From the cell containing the given text, extract its center point as [x, y] coordinate. 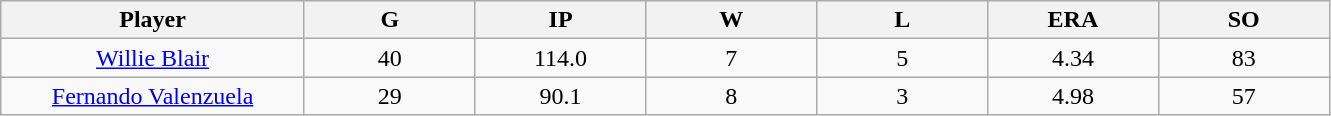
G [390, 20]
SO [1244, 20]
4.98 [1074, 96]
Fernando Valenzuela [153, 96]
7 [732, 58]
Willie Blair [153, 58]
4.34 [1074, 58]
40 [390, 58]
90.1 [560, 96]
3 [902, 96]
Player [153, 20]
L [902, 20]
5 [902, 58]
ERA [1074, 20]
29 [390, 96]
57 [1244, 96]
83 [1244, 58]
W [732, 20]
114.0 [560, 58]
IP [560, 20]
8 [732, 96]
